Return [X, Y] of the center of cell containing provided text 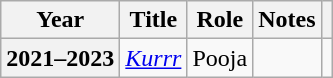
Title [154, 20]
2021–2023 [60, 58]
Kurrr [154, 58]
Pooja [220, 58]
Role [220, 20]
Year [60, 20]
Notes [287, 20]
